Extract the [X, Y] coordinate from the center of the cell holding the provided text.  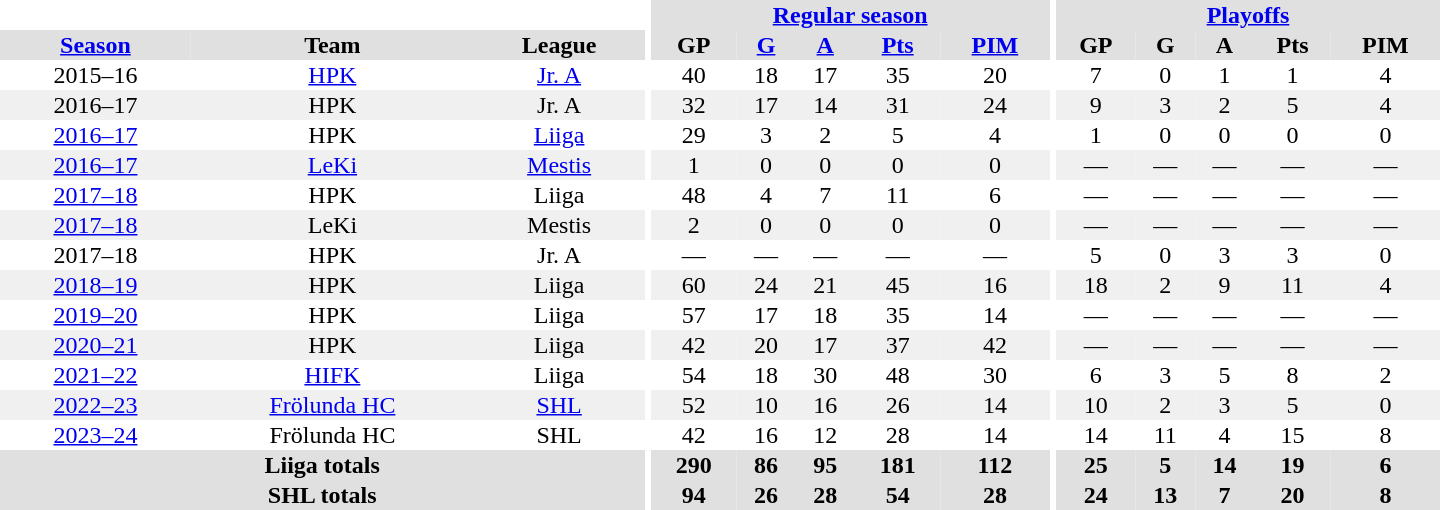
12 [826, 435]
40 [694, 75]
29 [694, 135]
2018–19 [96, 285]
37 [898, 345]
15 [1292, 435]
60 [694, 285]
290 [694, 465]
2023–24 [96, 435]
Season [96, 45]
Liiga totals [322, 465]
181 [898, 465]
45 [898, 285]
19 [1292, 465]
94 [694, 495]
2022–23 [96, 405]
13 [1166, 495]
Team [332, 45]
Regular season [850, 15]
SHL totals [322, 495]
112 [994, 465]
52 [694, 405]
86 [766, 465]
31 [898, 105]
League [559, 45]
95 [826, 465]
21 [826, 285]
2021–22 [96, 375]
2015–16 [96, 75]
2020–21 [96, 345]
HIFK [332, 375]
32 [694, 105]
57 [694, 315]
25 [1096, 465]
Playoffs [1248, 15]
2019–20 [96, 315]
